Search for the cell housing the specified text and yield its (x, y) center coordinate. 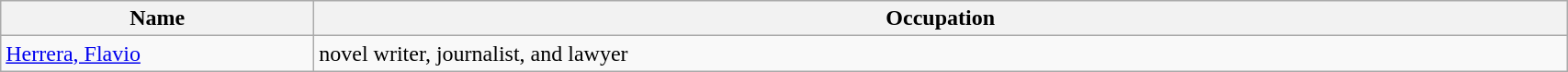
Name (158, 18)
Occupation (941, 18)
novel writer, journalist, and lawyer (941, 54)
Herrera, Flavio (158, 54)
